Scan for the cell matching the given text and deliver its [X, Y] coordinate at center. 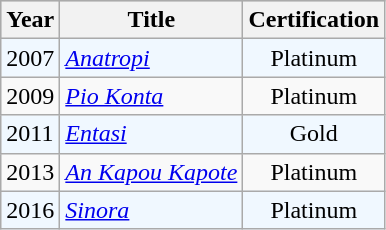
Pio Konta [152, 96]
2016 [30, 210]
2013 [30, 172]
Anatropi [152, 58]
Gold [314, 134]
Sinora [152, 210]
Year [30, 20]
An Kapou Kapote [152, 172]
2009 [30, 96]
2007 [30, 58]
Entasi [152, 134]
2011 [30, 134]
Title [152, 20]
Certification [314, 20]
